Capture the cell that displays the provided text and extract its (x, y) central coordinate. 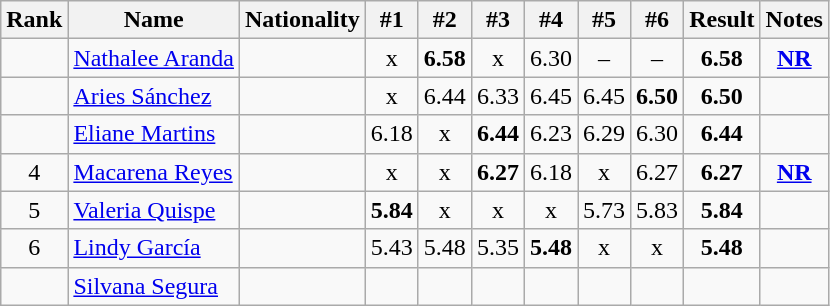
Notes (794, 20)
5.35 (498, 248)
Macarena Reyes (154, 172)
#4 (550, 20)
Nationality (303, 20)
6.29 (604, 134)
Rank (34, 20)
5.43 (392, 248)
5.83 (658, 210)
#3 (498, 20)
Name (154, 20)
#2 (444, 20)
Lindy García (154, 248)
6.23 (550, 134)
4 (34, 172)
#5 (604, 20)
#1 (392, 20)
Valeria Quispe (154, 210)
5.73 (604, 210)
Eliane Martins (154, 134)
Result (722, 20)
Silvana Segura (154, 286)
Aries Sánchez (154, 96)
6.33 (498, 96)
Nathalee Aranda (154, 58)
6 (34, 248)
5 (34, 210)
#6 (658, 20)
